Provide the [X, Y] coordinate of the cell's center where the given text is located.  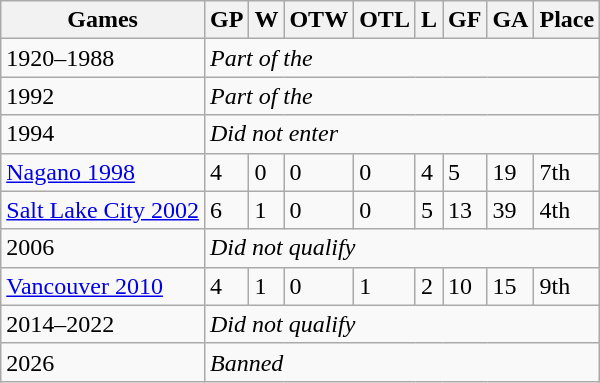
1994 [103, 134]
L [428, 20]
4th [567, 210]
6 [226, 210]
2006 [103, 248]
2 [428, 286]
Salt Lake City 2002 [103, 210]
GF [464, 20]
W [266, 20]
13 [464, 210]
OTW [319, 20]
Vancouver 2010 [103, 286]
1992 [103, 96]
Banned [402, 362]
Did not enter [402, 134]
2026 [103, 362]
Place [567, 20]
OTL [385, 20]
19 [510, 172]
GA [510, 20]
Games [103, 20]
10 [464, 286]
2014–2022 [103, 324]
1920–1988 [103, 58]
9th [567, 286]
7th [567, 172]
15 [510, 286]
GP [226, 20]
39 [510, 210]
Nagano 1998 [103, 172]
